Return the [x, y] coordinate for the center point of the cell that contains the specified text.  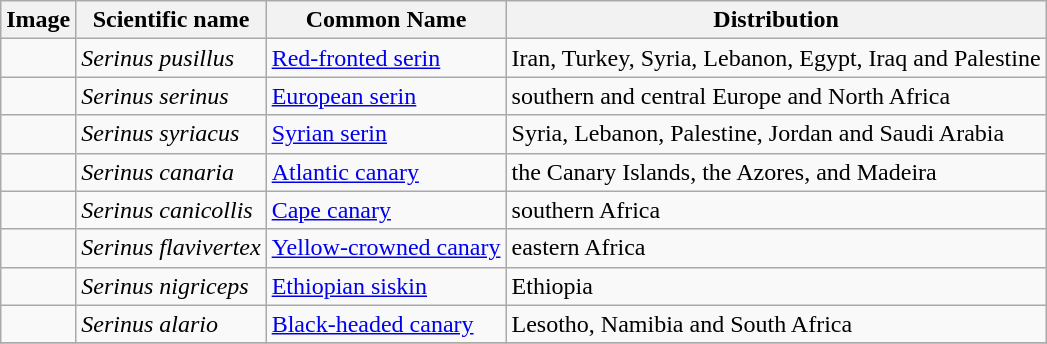
Image [38, 20]
Ethiopia [776, 286]
Serinus pusillus [171, 58]
southern Africa [776, 210]
Distribution [776, 20]
Lesotho, Namibia and South Africa [776, 324]
Iran, Turkey, Syria, Lebanon, Egypt, Iraq and Palestine [776, 58]
Syria, Lebanon, Palestine, Jordan and Saudi Arabia [776, 134]
Red-fronted serin [386, 58]
Yellow-crowned canary [386, 248]
Ethiopian siskin [386, 286]
Serinus serinus [171, 96]
Serinus syriacus [171, 134]
Serinus canaria [171, 172]
Serinus alario [171, 324]
Scientific name [171, 20]
the Canary Islands, the Azores, and Madeira [776, 172]
European serin [386, 96]
Serinus nigriceps [171, 286]
eastern Africa [776, 248]
Serinus canicollis [171, 210]
southern and central Europe and North Africa [776, 96]
Common Name [386, 20]
Atlantic canary [386, 172]
Black-headed canary [386, 324]
Cape canary [386, 210]
Syrian serin [386, 134]
Serinus flavivertex [171, 248]
